From the cell containing the given text, extract its center point as [x, y] coordinate. 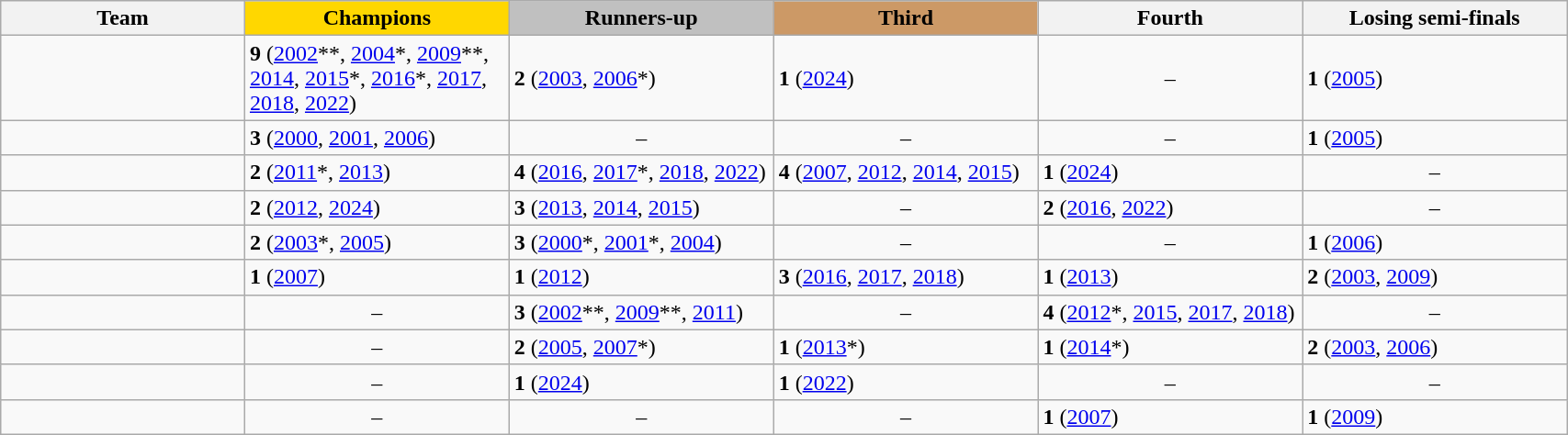
1 (2014*) [1170, 347]
1 (2013*) [906, 347]
2 (2016, 2022) [1170, 207]
2 (2012, 2024) [377, 207]
3 (2016, 2017, 2018) [906, 277]
Team [123, 18]
Fourth [1170, 18]
1 (2022) [906, 382]
2 (2003, 2006*) [641, 78]
2 (2003, 2009) [1435, 277]
2 (2003, 2006) [1435, 347]
3 (2002**, 2009**, 2011) [641, 312]
3 (2013, 2014, 2015) [641, 207]
Runners-up [641, 18]
1 (2013) [1170, 277]
4 (2016, 2017*, 2018, 2022) [641, 173]
3 (2000*, 2001*, 2004) [641, 242]
Third [906, 18]
2 (2005, 2007*) [641, 347]
2 (2011*, 2013) [377, 173]
4 (2007, 2012, 2014, 2015) [906, 173]
2 (2003*, 2005) [377, 242]
1 (2009) [1435, 417]
9 (2002**, 2004*, 2009**, 2014, 2015*, 2016*, 2017, 2018, 2022) [377, 78]
Champions [377, 18]
Losing semi-finals [1435, 18]
1 (2012) [641, 277]
3 (2000, 2001, 2006) [377, 138]
1 (2006) [1435, 242]
4 (2012*, 2015, 2017, 2018) [1170, 312]
